Detect which cell encompasses the target text, then output its (x, y) center coordinate. 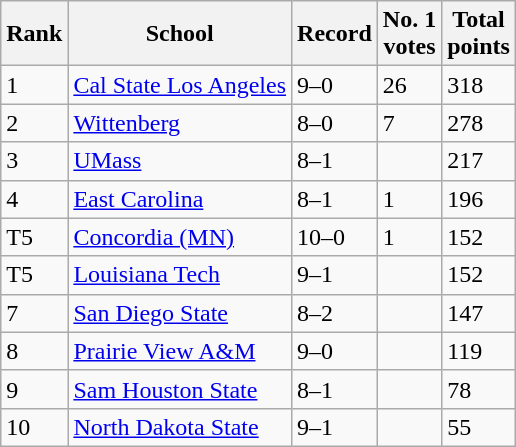
10 (34, 427)
Record (335, 34)
Cal State Los Angeles (180, 85)
119 (479, 351)
8 (34, 351)
9 (34, 389)
147 (479, 313)
26 (409, 85)
8–0 (335, 123)
Wittenberg (180, 123)
196 (479, 199)
318 (479, 85)
San Diego State (180, 313)
East Carolina (180, 199)
North Dakota State (180, 427)
78 (479, 389)
10–0 (335, 237)
Totalpoints (479, 34)
No. 1votes (409, 34)
Rank (34, 34)
4 (34, 199)
8–2 (335, 313)
278 (479, 123)
Sam Houston State (180, 389)
3 (34, 161)
55 (479, 427)
UMass (180, 161)
2 (34, 123)
Louisiana Tech (180, 275)
Prairie View A&M (180, 351)
217 (479, 161)
School (180, 34)
Concordia (MN) (180, 237)
